Locate the cell with the specified text and output its [X, Y] center coordinate. 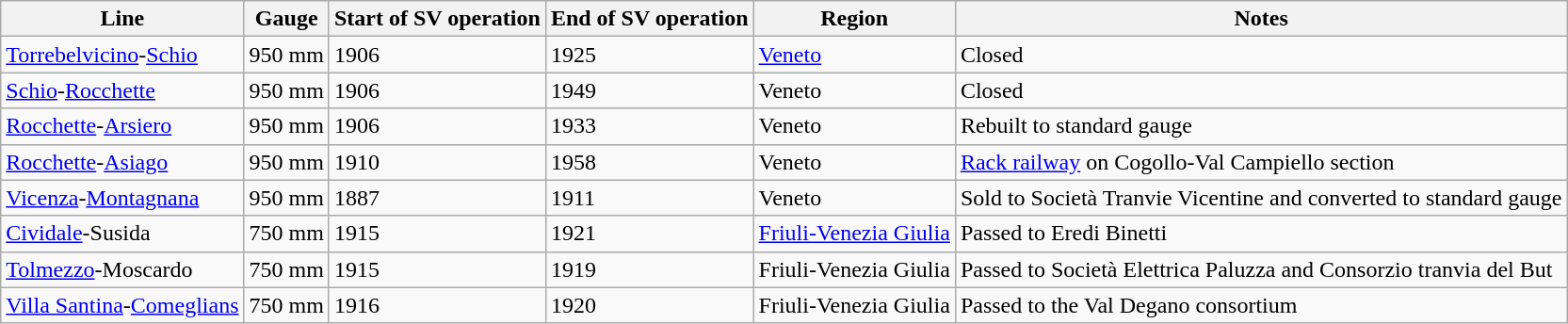
1920 [650, 305]
Vicenza-Montagnana [122, 198]
End of SV operation [650, 19]
Passed to the Val Degano consortium [1261, 305]
Sold to Società Tranvie Vicentine and converted to standard gauge [1261, 198]
Cividale-Susida [122, 234]
Schio-Rocchette [122, 90]
1925 [650, 55]
1919 [650, 269]
Passed to Società Elettrica Paluzza and Consorzio tranvia del But [1261, 269]
1949 [650, 90]
Rebuilt to standard gauge [1261, 126]
Rocchette-Arsiero [122, 126]
1916 [437, 305]
Rocchette-Asiago [122, 162]
Rack railway on Cogollo-Val Campiello section [1261, 162]
Notes [1261, 19]
Torrebelvicino-Schio [122, 55]
1958 [650, 162]
Start of SV operation [437, 19]
Passed to Eredi Binetti [1261, 234]
1887 [437, 198]
1921 [650, 234]
1933 [650, 126]
Line [122, 19]
1911 [650, 198]
1910 [437, 162]
Tolmezzo-Moscardo [122, 269]
Gauge [286, 19]
Region [854, 19]
Villa Santina-Comeglians [122, 305]
